Determine the (X, Y) coordinate at the center of the cell enclosing the given text.  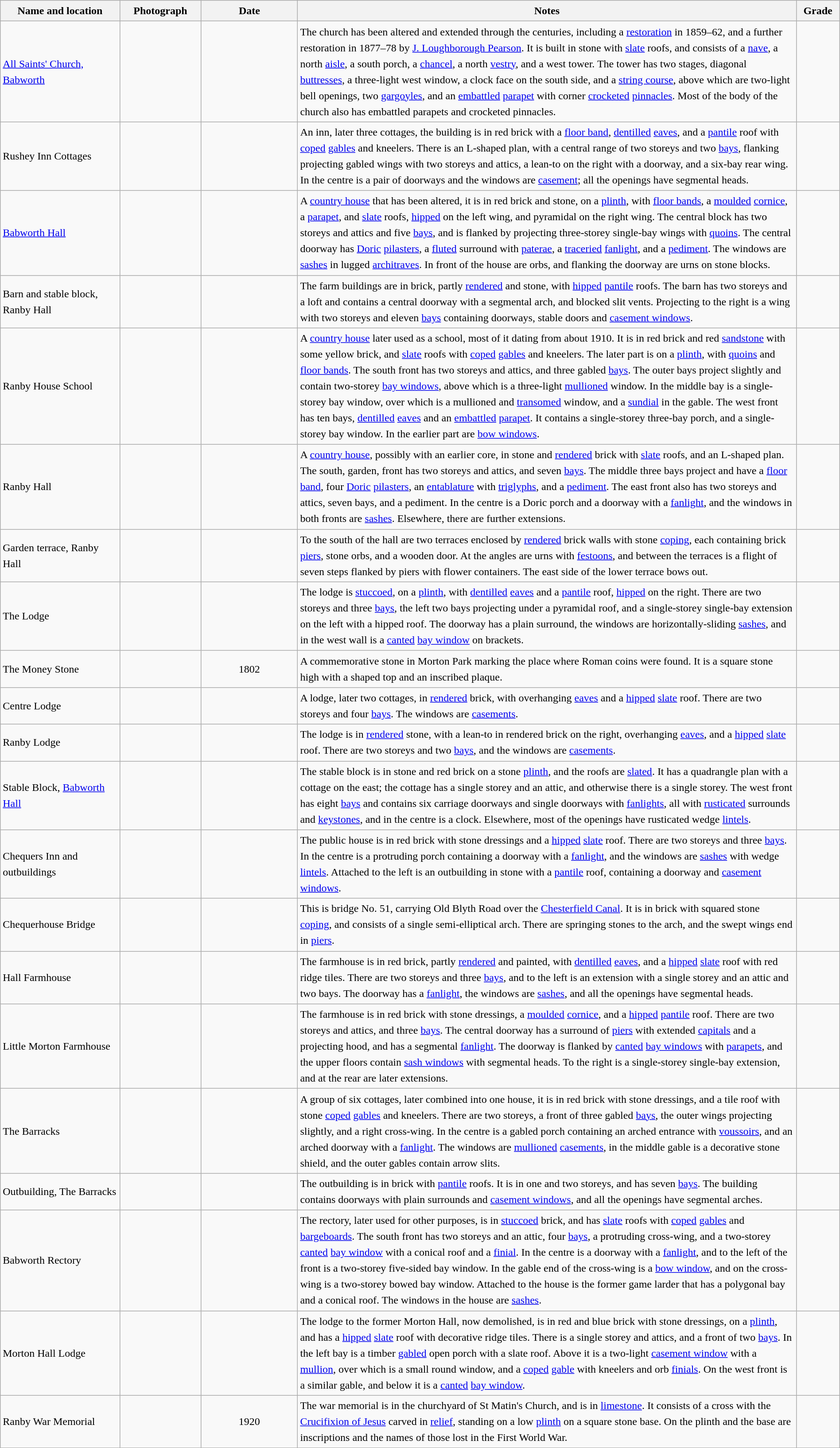
Ranby House School (60, 386)
Date (249, 11)
Ranby Lodge (60, 743)
Little Morton Farmhouse (60, 1047)
Babworth Hall (60, 233)
Chequerhouse Bridge (60, 925)
Barn and stable block, Ranby Hall (60, 301)
1920 (249, 1421)
Babworth Rectory (60, 1260)
Centre Lodge (60, 705)
The Barracks (60, 1131)
The Money Stone (60, 669)
Rushey Inn Cottages (60, 156)
Photograph (160, 11)
Chequers Inn and outbuildings (60, 864)
Notes (547, 11)
Hall Farmhouse (60, 977)
The Lodge (60, 616)
Grade (818, 11)
Garden terrace, Ranby Hall (60, 556)
Ranby War Memorial (60, 1421)
Outbuilding, The Barracks (60, 1192)
1802 (249, 669)
Morton Hall Lodge (60, 1353)
Name and location (60, 11)
All Saints' Church, Babworth (60, 72)
Stable Block, Babworth Hall (60, 796)
Ranby Hall (60, 487)
